Identify which cell holds the provided text, then report its [x, y] central coordinate. 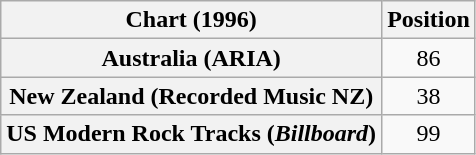
Chart (1996) [192, 20]
US Modern Rock Tracks (Billboard) [192, 134]
Position [429, 20]
Australia (ARIA) [192, 58]
New Zealand (Recorded Music NZ) [192, 96]
86 [429, 58]
99 [429, 134]
38 [429, 96]
